Provide the [x, y] coordinate of the cell's center where the given text is located.  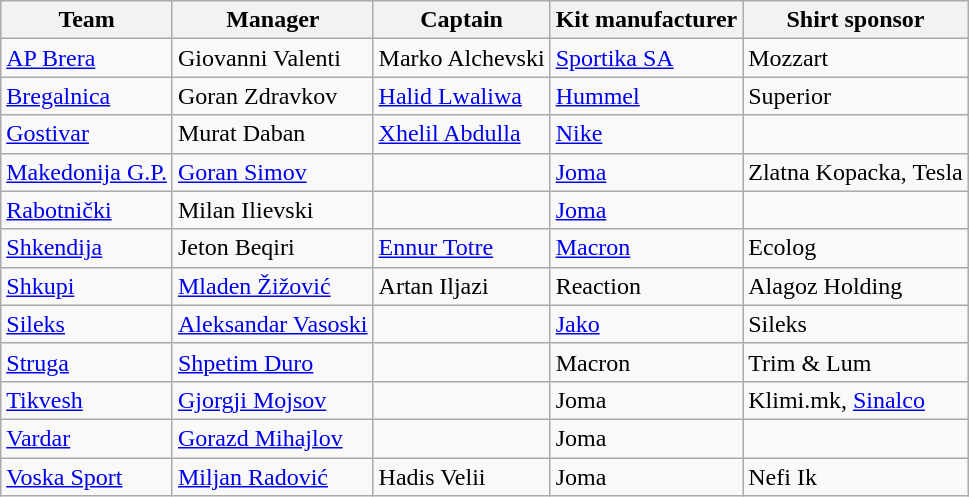
Aleksandar Vasoski [272, 324]
Captain [462, 20]
Tikvesh [87, 400]
Shkendija [87, 248]
Rabotnički [87, 210]
AP Brera [87, 58]
Xhelil Abdulla [462, 134]
Kit manufacturer [646, 20]
Mladen Žižović [272, 286]
Goran Simov [272, 172]
Struga [87, 362]
Hummel [646, 96]
Voska Sport [87, 477]
Klimi.mk, Sinalco [856, 400]
Murat Daban [272, 134]
Marko Alchevski [462, 58]
Team [87, 20]
Gjorgji Mojsov [272, 400]
Superior [856, 96]
Miljan Radović [272, 477]
Hadis Velii [462, 477]
Giovanni Valenti [272, 58]
Goran Zdravkov [272, 96]
Ennur Totre [462, 248]
Gostivar [87, 134]
Bregalnica [87, 96]
Jeton Beqiri [272, 248]
Alagoz Holding [856, 286]
Sportika SA [646, 58]
Mozzart [856, 58]
Jako [646, 324]
Makedonija G.P. [87, 172]
Artan Iljazi [462, 286]
Ecolog [856, 248]
Halid Lwaliwa [462, 96]
Nike [646, 134]
Manager [272, 20]
Milan Ilievski [272, 210]
Shirt sponsor [856, 20]
Vardar [87, 438]
Nefi Ik [856, 477]
Zlatna Kopacka, Tesla [856, 172]
Trim & Lum [856, 362]
Shpetim Duro [272, 362]
Gorazd Mihajlov [272, 438]
Shkupi [87, 286]
Reaction [646, 286]
